Find where the given text appears and provide that cell's center as [x, y] coordinate. 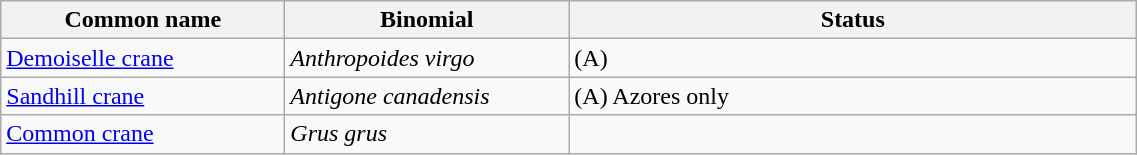
Sandhill crane [143, 96]
(A) [853, 58]
Common crane [143, 134]
Grus grus [427, 134]
Antigone canadensis [427, 96]
Status [853, 20]
Demoiselle crane [143, 58]
(A) Azores only [853, 96]
Common name [143, 20]
Anthropoides virgo [427, 58]
Binomial [427, 20]
